From the cell containing the given text, extract its center point as [x, y] coordinate. 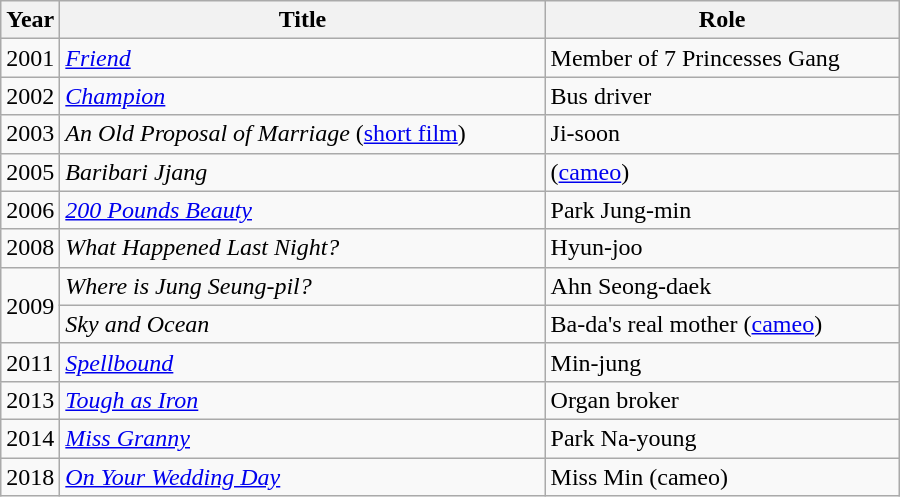
Sky and Ocean [302, 324]
Baribari Jjang [302, 172]
Miss Granny [302, 438]
2001 [30, 58]
Tough as Iron [302, 400]
2002 [30, 96]
An Old Proposal of Marriage (short film) [302, 134]
2018 [30, 477]
Title [302, 20]
Hyun-joo [722, 248]
Ba-da's real mother (cameo) [722, 324]
Organ broker [722, 400]
2008 [30, 248]
Miss Min (cameo) [722, 477]
On Your Wedding Day [302, 477]
Role [722, 20]
(cameo) [722, 172]
Ji-soon [722, 134]
Friend [302, 58]
What Happened Last Night? [302, 248]
2013 [30, 400]
Min-jung [722, 362]
Bus driver [722, 96]
Where is Jung Seung-pil? [302, 286]
Spellbound [302, 362]
Park Na-young [722, 438]
Member of 7 Princesses Gang [722, 58]
2011 [30, 362]
Ahn Seong-daek [722, 286]
Year [30, 20]
Park Jung-min [722, 210]
2009 [30, 305]
2014 [30, 438]
2005 [30, 172]
Champion [302, 96]
200 Pounds Beauty [302, 210]
2003 [30, 134]
2006 [30, 210]
